Determine the (X, Y) coordinate at the center of the cell enclosing the given text.  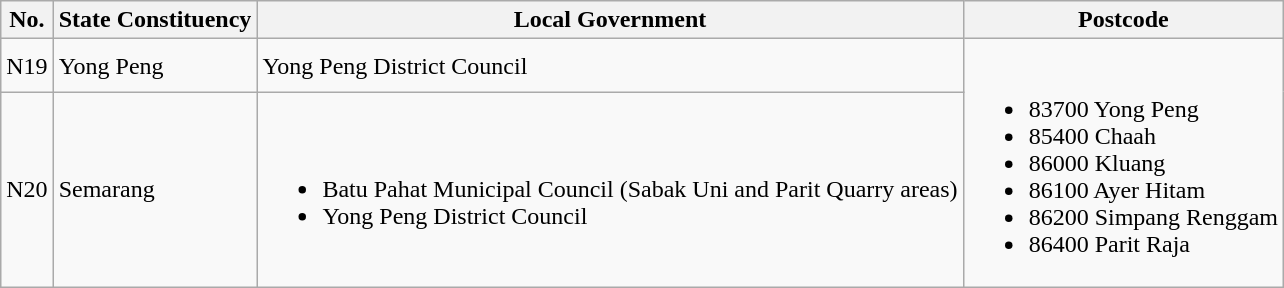
N19 (27, 66)
Postcode (1123, 20)
State Constituency (155, 20)
Yong Peng (155, 66)
Batu Pahat Municipal Council (Sabak Uni and Parit Quarry areas)Yong Peng District Council (610, 190)
No. (27, 20)
Local Government (610, 20)
Yong Peng District Council (610, 66)
N20 (27, 190)
Semarang (155, 190)
83700 Yong Peng85400 Chaah86000 Kluang86100 Ayer Hitam86200 Simpang Renggam86400 Parit Raja (1123, 163)
